Output the (x, y) coordinate of the center of the cell containing the given text.  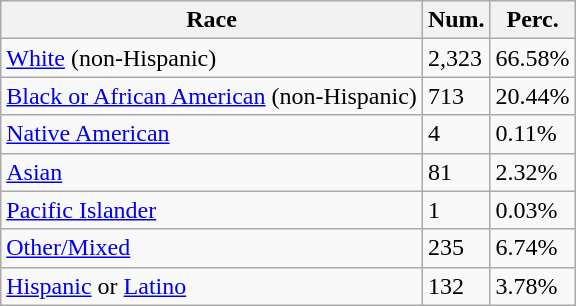
Black or African American (non-Hispanic) (212, 96)
235 (456, 248)
2.32% (532, 172)
66.58% (532, 58)
Perc. (532, 20)
2,323 (456, 58)
Race (212, 20)
132 (456, 286)
Asian (212, 172)
3.78% (532, 286)
20.44% (532, 96)
1 (456, 210)
0.11% (532, 134)
4 (456, 134)
713 (456, 96)
0.03% (532, 210)
Num. (456, 20)
Native American (212, 134)
Pacific Islander (212, 210)
Other/Mixed (212, 248)
Hispanic or Latino (212, 286)
81 (456, 172)
White (non-Hispanic) (212, 58)
6.74% (532, 248)
